From the cell containing the given text, extract its center point as (X, Y) coordinate. 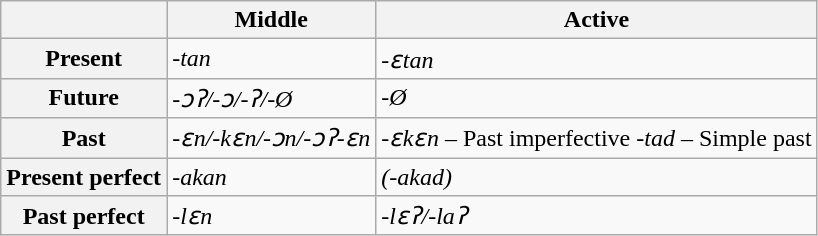
Middle (272, 20)
Past (84, 138)
-akan (272, 177)
-ɛn/-kɛn/-ɔn/-ɔʔ-ɛn (272, 138)
-tan (272, 59)
Future (84, 98)
-ɛtan (596, 59)
Present (84, 59)
(-akad) (596, 177)
-ɛkɛn – Past imperfective -tad – Simple past (596, 138)
-Ø (596, 98)
-ɔʔ/-ɔ/-ʔ/-Ø (272, 98)
Past perfect (84, 216)
Active (596, 20)
-lɛʔ/-laʔ (596, 216)
Present perfect (84, 177)
-lɛn (272, 216)
